Find where the given text appears and provide that cell's center as (x, y) coordinate. 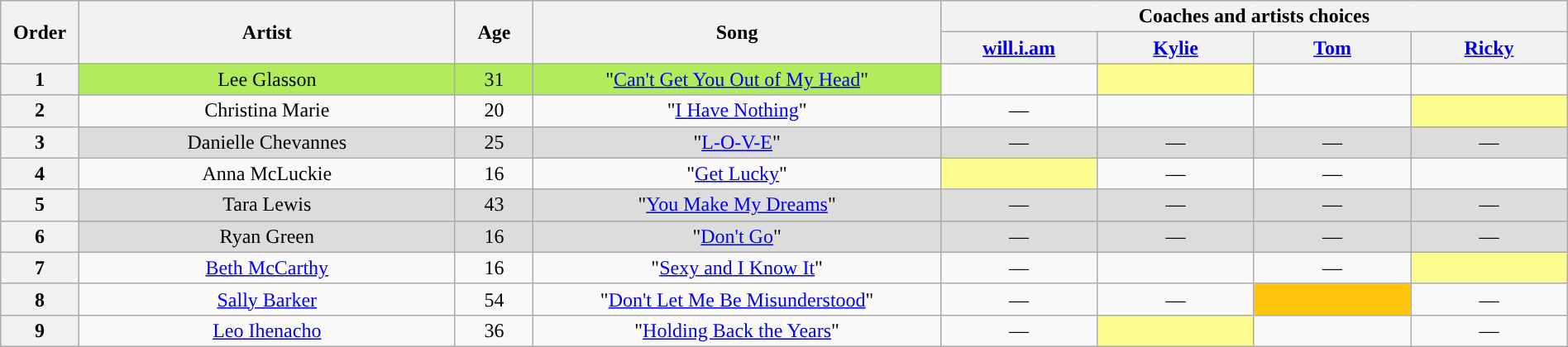
Song (738, 32)
Coaches and artists choices (1254, 17)
Danielle Chevannes (266, 142)
"Don't Let Me Be Misunderstood" (738, 299)
Tara Lewis (266, 205)
Artist (266, 32)
Order (40, 32)
Lee Glasson (266, 79)
"I Have Nothing" (738, 111)
5 (40, 205)
Ricky (1489, 48)
3 (40, 142)
43 (495, 205)
Kylie (1176, 48)
Ryan Green (266, 236)
"Holding Back the Years" (738, 330)
2 (40, 111)
Beth McCarthy (266, 268)
25 (495, 142)
Sally Barker (266, 299)
"L-O-V-E" (738, 142)
"Don't Go" (738, 236)
31 (495, 79)
Leo Ihenacho (266, 330)
54 (495, 299)
"Can't Get You Out of My Head" (738, 79)
9 (40, 330)
Tom (1331, 48)
"You Make My Dreams" (738, 205)
7 (40, 268)
"Sexy and I Know It" (738, 268)
1 (40, 79)
Age (495, 32)
20 (495, 111)
36 (495, 330)
6 (40, 236)
Anna McLuckie (266, 173)
will.i.am (1019, 48)
"Get Lucky" (738, 173)
Christina Marie (266, 111)
8 (40, 299)
4 (40, 173)
